Search for the cell housing the specified text and yield its (X, Y) center coordinate. 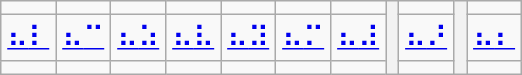
⠦⠵ (138, 38)
⠦⠽ (248, 38)
⠦⠉ (84, 38)
⠦⠼ (358, 38)
⠦⠇ (28, 38)
⠦⠜ (426, 38)
⠦⠍ (304, 38)
⠦⠧ (194, 38)
⠦⠆ (494, 38)
